Provide the (x, y) coordinate of the cell's center where the given text is located.  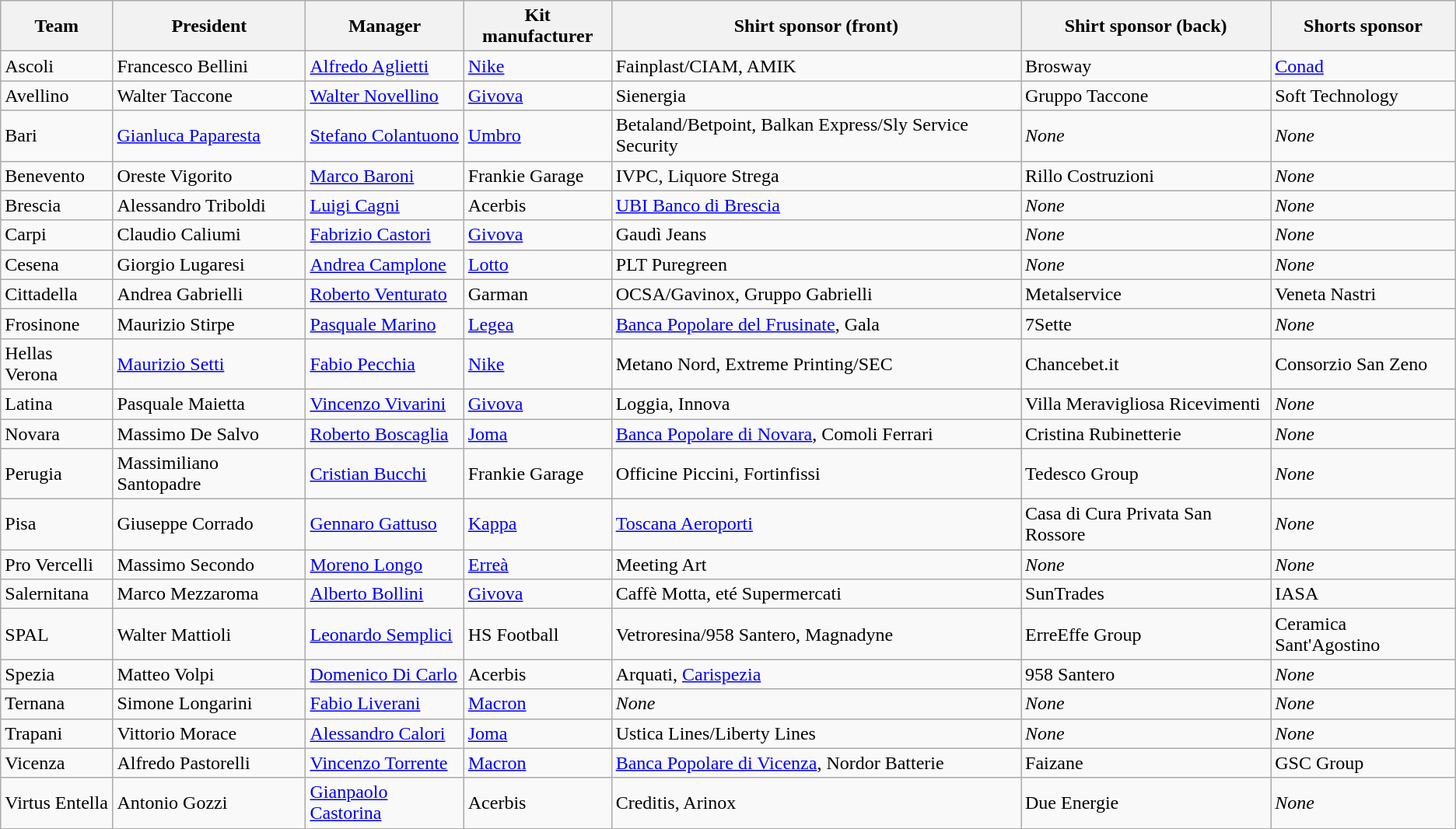
Gianpaolo Castorina (384, 803)
Walter Novellino (384, 96)
President (209, 26)
Cristina Rubinetterie (1145, 433)
Erreà (537, 565)
Ternana (57, 704)
HS Football (537, 635)
Alberto Bollini (384, 594)
IASA (1363, 594)
Officine Piccini, Fortinfissi (816, 474)
Team (57, 26)
Spezia (57, 674)
Gianluca Paparesta (209, 135)
Francesco Bellini (209, 66)
Alfredo Aglietti (384, 66)
Banca Popolare del Frusinate, Gala (816, 324)
Pro Vercelli (57, 565)
Chancebet.it (1145, 364)
Marco Mezzaroma (209, 594)
Ascoli (57, 66)
Massimo Secondo (209, 565)
7Sette (1145, 324)
Lotto (537, 264)
Cittadella (57, 294)
Fabio Liverani (384, 704)
Matteo Volpi (209, 674)
Metano Nord, Extreme Printing/SEC (816, 364)
Andrea Camplone (384, 264)
Maurizio Stirpe (209, 324)
Leonardo Semplici (384, 635)
Creditis, Arinox (816, 803)
Virtus Entella (57, 803)
Manager (384, 26)
Luigi Cagni (384, 205)
Perugia (57, 474)
Novara (57, 433)
Salernitana (57, 594)
Bari (57, 135)
Frosinone (57, 324)
Sienergia (816, 96)
958 Santero (1145, 674)
Walter Mattioli (209, 635)
Benevento (57, 176)
Marco Baroni (384, 176)
Domenico Di Carlo (384, 674)
UBI Banco di Brescia (816, 205)
Conad (1363, 66)
Carpi (57, 235)
Maurizio Setti (209, 364)
Rillo Costruzioni (1145, 176)
Hellas Verona (57, 364)
Metalservice (1145, 294)
Moreno Longo (384, 565)
Andrea Gabrielli (209, 294)
ErreEffe Group (1145, 635)
SunTrades (1145, 594)
Massimo De Salvo (209, 433)
Giuseppe Corrado (209, 524)
Giorgio Lugaresi (209, 264)
Betaland/Betpoint, Balkan Express/Sly Service Security (816, 135)
Kit manufacturer (537, 26)
Stefano Colantuono (384, 135)
Fabrizio Castori (384, 235)
Ceramica Sant'Agostino (1363, 635)
Fainplast/CIAM, AMIK (816, 66)
Veneta Nastri (1363, 294)
OCSA/Gavinox, Gruppo Gabrielli (816, 294)
Garman (537, 294)
Consorzio San Zeno (1363, 364)
Vicenza (57, 763)
Roberto Boscaglia (384, 433)
Pasquale Maietta (209, 404)
Pasquale Marino (384, 324)
Gruppo Taccone (1145, 96)
Meeting Art (816, 565)
Brosway (1145, 66)
Brescia (57, 205)
Trapani (57, 733)
Cristian Bucchi (384, 474)
GSC Group (1363, 763)
Shirt sponsor (front) (816, 26)
Shorts sponsor (1363, 26)
Ustica Lines/Liberty Lines (816, 733)
Simone Longarini (209, 704)
Massimiliano Santopadre (209, 474)
Villa Meravigliosa Ricevimenti (1145, 404)
IVPC, Liquore Strega (816, 176)
Fabio Pecchia (384, 364)
Faizane (1145, 763)
Toscana Aeroporti (816, 524)
Alessandro Triboldi (209, 205)
PLT Puregreen (816, 264)
Legea (537, 324)
Due Energie (1145, 803)
Banca Popolare di Vicenza, Nordor Batterie (816, 763)
Alfredo Pastorelli (209, 763)
Vittorio Morace (209, 733)
Kappa (537, 524)
Umbro (537, 135)
Roberto Venturato (384, 294)
Caffè Motta, eté Supermercati (816, 594)
Casa di Cura Privata San Rossore (1145, 524)
Pisa (57, 524)
Walter Taccone (209, 96)
Vincenzo Torrente (384, 763)
Vincenzo Vivarini (384, 404)
Tedesco Group (1145, 474)
Latina (57, 404)
Oreste Vigorito (209, 176)
Banca Popolare di Novara, Comoli Ferrari (816, 433)
Gaudì Jeans (816, 235)
Gennaro Gattuso (384, 524)
Cesena (57, 264)
Vetroresina/958 Santero, Magnadyne (816, 635)
Shirt sponsor (back) (1145, 26)
Arquati, Carispezia (816, 674)
Antonio Gozzi (209, 803)
Avellino (57, 96)
Soft Technology (1363, 96)
SPAL (57, 635)
Claudio Caliumi (209, 235)
Loggia, Innova (816, 404)
Alessandro Calori (384, 733)
